Detect which cell encompasses the target text, then output its [x, y] center coordinate. 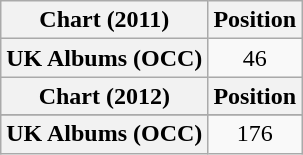
46 [255, 58]
176 [255, 134]
Chart (2011) [104, 20]
Chart (2012) [104, 96]
